Return (x, y) of the center of cell containing provided text 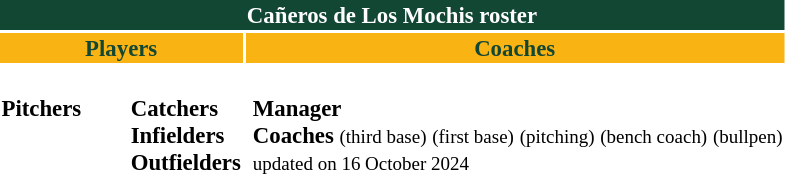
Coaches (514, 48)
Players (121, 48)
Cañeros de Los Mochis roster (392, 15)
